Return [X, Y] of the center of cell containing provided text 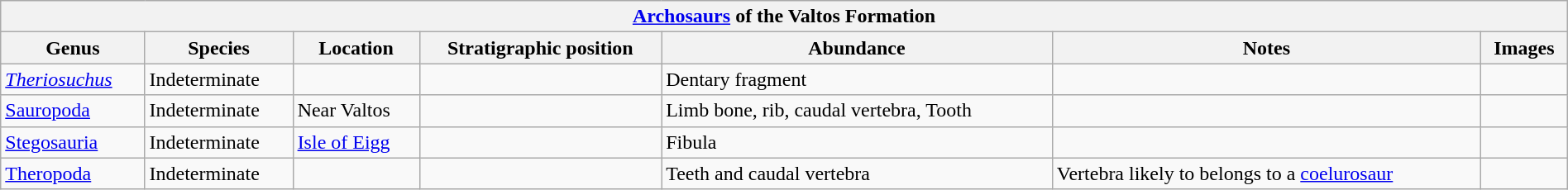
Isle of Eigg [356, 142]
Stratigraphic position [541, 48]
Dentary fragment [857, 79]
Abundance [857, 48]
Theropoda [73, 173]
Sauropoda [73, 111]
Teeth and caudal vertebra [857, 173]
Fibula [857, 142]
Theriosuchus [73, 79]
Location [356, 48]
Genus [73, 48]
Near Valtos [356, 111]
Archosaurs of the Valtos Formation [784, 17]
Species [218, 48]
Limb bone, rib, caudal vertebra, Tooth [857, 111]
Vertebra likely to belongs to a coelurosaur [1266, 173]
Images [1523, 48]
Notes [1266, 48]
Stegosauria [73, 142]
